For the text-containing cell, return its midpoint in [X, Y] coordinate format. 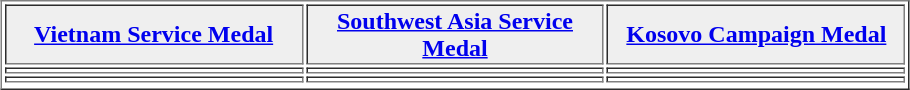
Kosovo Campaign Medal [756, 34]
Vietnam Service Medal [153, 34]
Southwest Asia Service Medal [455, 34]
